Capture the cell that displays the provided text and extract its [x, y] central coordinate. 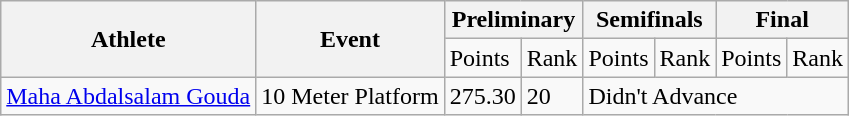
Event [350, 39]
275.30 [482, 96]
Preliminary [514, 20]
Semifinals [650, 20]
Didn't Advance [716, 96]
Athlete [128, 39]
Maha Abdalsalam Gouda [128, 96]
20 [552, 96]
10 Meter Platform [350, 96]
Final [782, 20]
